Identify which cell holds the provided text, then report its (x, y) central coordinate. 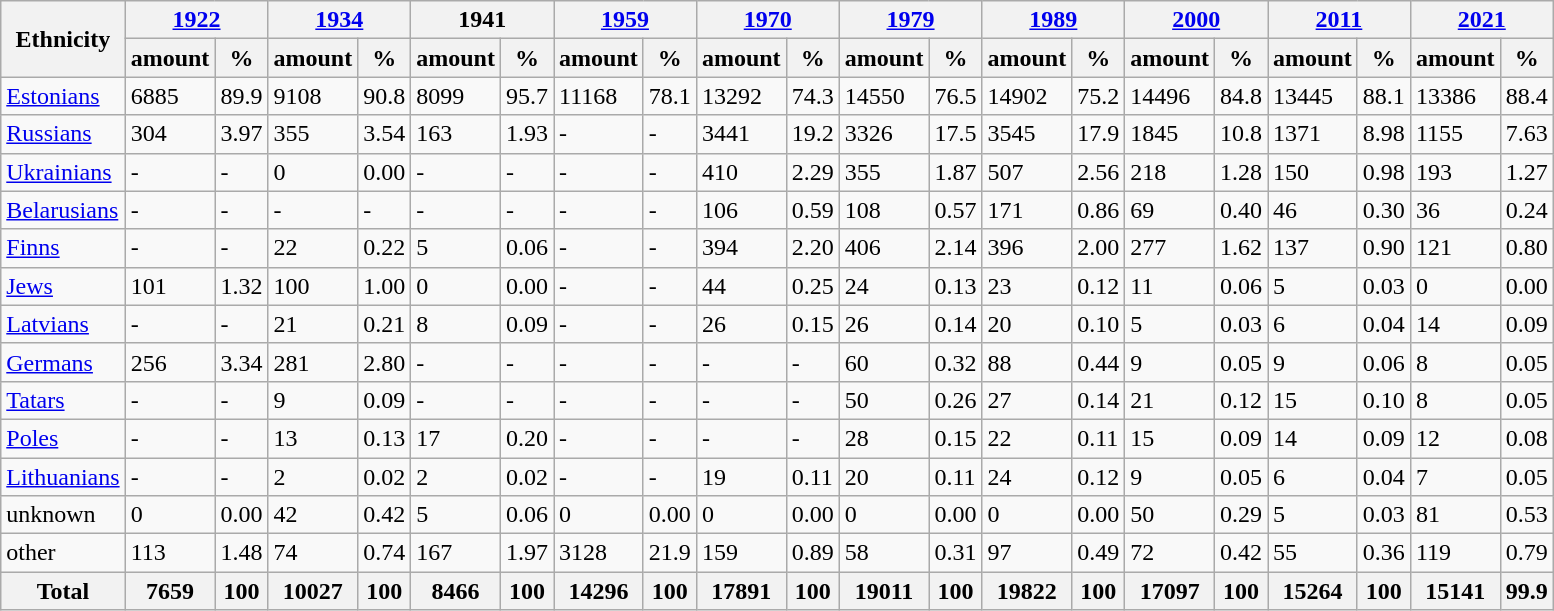
Latvians (63, 324)
159 (741, 553)
1934 (340, 20)
unknown (63, 515)
2.80 (384, 362)
410 (741, 172)
74 (313, 553)
14550 (884, 96)
2.14 (956, 248)
13 (313, 438)
0.30 (1384, 210)
88.4 (1526, 96)
69 (1170, 210)
84.8 (1242, 96)
2.20 (812, 248)
7.63 (1526, 134)
17.9 (1098, 134)
2021 (1482, 20)
0.57 (956, 210)
2.56 (1098, 172)
19822 (1027, 591)
0.89 (812, 553)
406 (884, 248)
55 (1313, 553)
0.59 (812, 210)
Jews (63, 286)
0.49 (1098, 553)
other (63, 553)
167 (456, 553)
121 (1455, 248)
1941 (482, 20)
0.24 (1526, 210)
0.22 (384, 248)
256 (170, 362)
0.98 (1384, 172)
Belarusians (63, 210)
42 (313, 515)
1.97 (526, 553)
1.28 (1242, 172)
0.40 (1242, 210)
11 (1170, 286)
21.9 (670, 553)
15141 (1455, 591)
10027 (313, 591)
1.48 (242, 553)
88.1 (1384, 96)
507 (1027, 172)
119 (1455, 553)
19.2 (812, 134)
1.32 (242, 286)
218 (1170, 172)
Ukrainians (63, 172)
14496 (1170, 96)
0.90 (1384, 248)
0.08 (1526, 438)
13445 (1313, 96)
2.29 (812, 172)
1.87 (956, 172)
1.00 (384, 286)
76.5 (956, 96)
394 (741, 248)
0.53 (1526, 515)
1959 (626, 20)
0.44 (1098, 362)
36 (1455, 210)
27 (1027, 400)
2011 (1340, 20)
3.97 (242, 134)
13292 (741, 96)
1371 (1313, 134)
89.9 (242, 96)
17097 (1170, 591)
0.25 (812, 286)
23 (1027, 286)
0.31 (956, 553)
Estonians (63, 96)
1979 (910, 20)
Lithuanians (63, 477)
0.29 (1242, 515)
3.54 (384, 134)
8.98 (1384, 134)
44 (741, 286)
0.80 (1526, 248)
97 (1027, 553)
15264 (1313, 591)
14902 (1027, 96)
396 (1027, 248)
17.5 (956, 134)
Tatars (63, 400)
3326 (884, 134)
108 (884, 210)
9108 (313, 96)
19011 (884, 591)
99.9 (1526, 591)
1970 (768, 20)
106 (741, 210)
0.32 (956, 362)
0.20 (526, 438)
1155 (1455, 134)
60 (884, 362)
0.86 (1098, 210)
7 (1455, 477)
0.21 (384, 324)
Total (63, 591)
81 (1455, 515)
1922 (196, 20)
17891 (741, 591)
13386 (1455, 96)
171 (1027, 210)
95.7 (526, 96)
Poles (63, 438)
1989 (1054, 20)
101 (170, 286)
14296 (599, 591)
137 (1313, 248)
17 (456, 438)
304 (170, 134)
46 (1313, 210)
1.93 (526, 134)
193 (1455, 172)
3441 (741, 134)
150 (1313, 172)
78.1 (670, 96)
10.8 (1242, 134)
163 (456, 134)
1.27 (1526, 172)
74.3 (812, 96)
7659 (170, 591)
12 (1455, 438)
3545 (1027, 134)
72 (1170, 553)
11168 (599, 96)
8466 (456, 591)
0.36 (1384, 553)
0.79 (1526, 553)
281 (313, 362)
1.62 (1242, 248)
2000 (1196, 20)
0.26 (956, 400)
Finns (63, 248)
19 (741, 477)
75.2 (1098, 96)
277 (1170, 248)
6885 (170, 96)
Germans (63, 362)
3128 (599, 553)
3.34 (242, 362)
113 (170, 553)
0.74 (384, 553)
Ethnicity (63, 39)
1845 (1170, 134)
58 (884, 553)
2.00 (1098, 248)
Russians (63, 134)
28 (884, 438)
88 (1027, 362)
8099 (456, 96)
90.8 (384, 96)
